Provide the (x, y) coordinate of the cell's center where the given text is located.  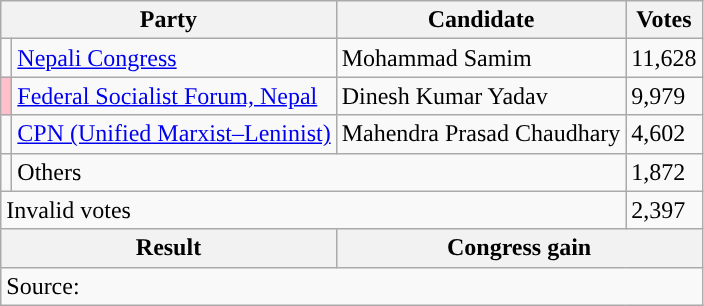
1,872 (664, 172)
Mohammad Samim (481, 58)
2,397 (664, 210)
CPN (Unified Marxist–Leninist) (174, 134)
Congress gain (519, 248)
4,602 (664, 134)
9,979 (664, 96)
11,628 (664, 58)
Federal Socialist Forum, Nepal (174, 96)
Others (319, 172)
Party (168, 20)
Result (168, 248)
Candidate (481, 20)
Invalid votes (314, 210)
Votes (664, 20)
Dinesh Kumar Yadav (481, 96)
Source: (352, 286)
Mahendra Prasad Chaudhary (481, 134)
Nepali Congress (174, 58)
